Extract the [x, y] coordinate from the center of the cell holding the provided text.  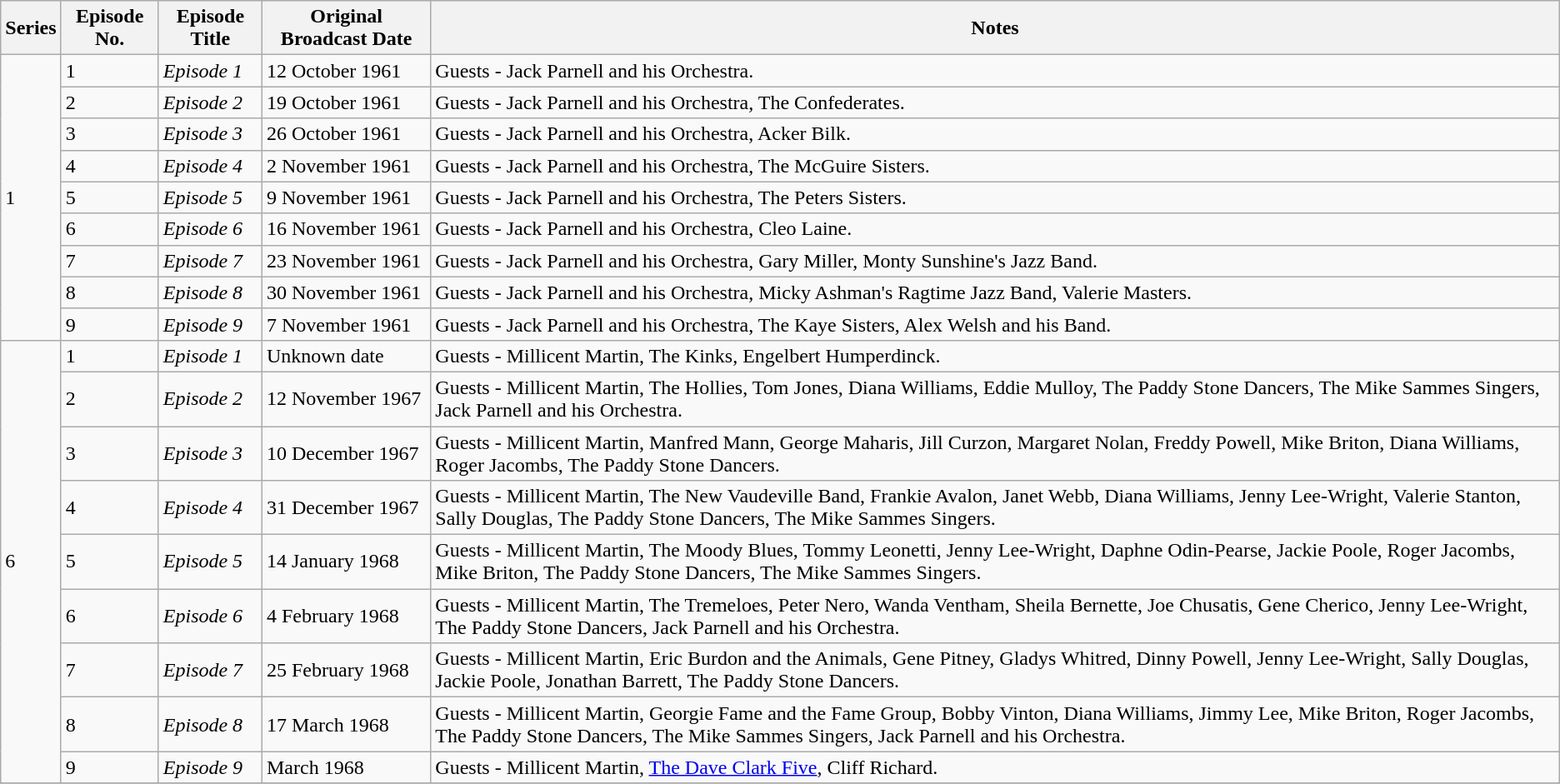
Guests - Jack Parnell and his Orchestra, The Kaye Sisters, Alex Welsh and his Band. [995, 324]
14 January 1968 [346, 562]
30 November 1961 [346, 292]
Notes [995, 28]
Guests - Jack Parnell and his Orchestra. [995, 71]
Guests - Jack Parnell and his Orchestra, Micky Ashman's Ragtime Jazz Band, Valerie Masters. [995, 292]
Guests - Jack Parnell and his Orchestra, The McGuire Sisters. [995, 166]
Guests - Jack Parnell and his Orchestra, The Peters Sisters. [995, 197]
Guests - Jack Parnell and his Orchestra, Cleo Laine. [995, 229]
March 1968 [346, 767]
16 November 1961 [346, 229]
9 November 1961 [346, 197]
31 December 1967 [346, 508]
17 March 1968 [346, 725]
Guests - Millicent Martin, The Dave Clark Five, Cliff Richard. [995, 767]
23 November 1961 [346, 261]
Guests - Jack Parnell and his Orchestra, The Confederates. [995, 102]
Guests - Jack Parnell and his Orchestra, Gary Miller, Monty Sunshine's Jazz Band. [995, 261]
Original Broadcast Date [346, 28]
Series [31, 28]
Unknown date [346, 356]
26 October 1961 [346, 134]
Guests - Millicent Martin, The Kinks, Engelbert Humperdinck. [995, 356]
2 November 1961 [346, 166]
Episode No. [110, 28]
10 December 1967 [346, 453]
4 February 1968 [346, 617]
25 February 1968 [346, 670]
Episode Title [210, 28]
19 October 1961 [346, 102]
7 November 1961 [346, 324]
12 November 1967 [346, 398]
Guests - Jack Parnell and his Orchestra, Acker Bilk. [995, 134]
12 October 1961 [346, 71]
